Scan for the cell matching the given text and deliver its [x, y] coordinate at center. 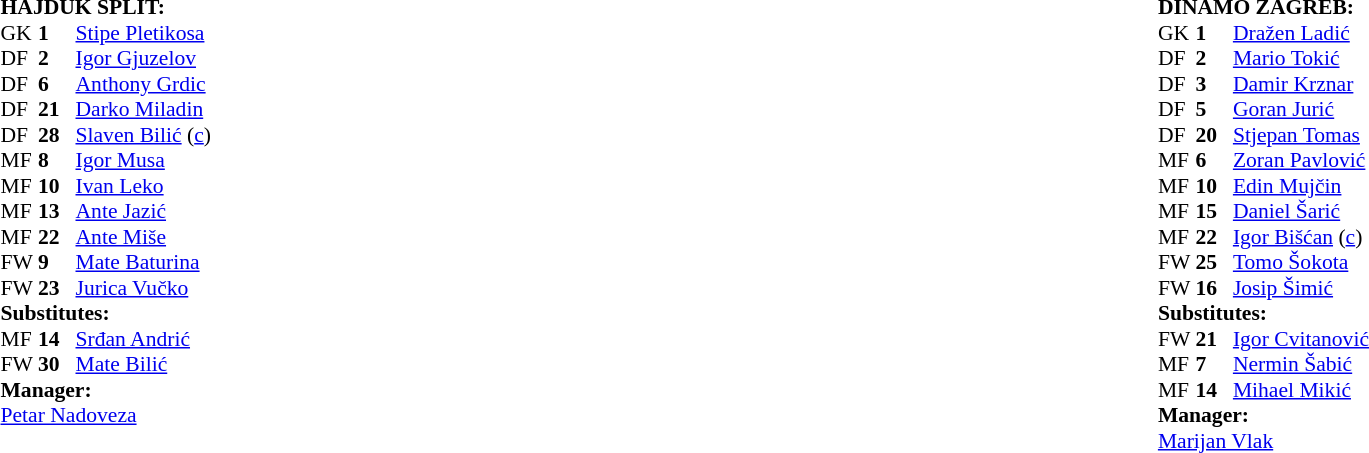
Substitutes: [139, 313]
28 [57, 135]
3 [1214, 84]
Ivan Leko [177, 186]
13 [57, 211]
Darko Miladin [177, 109]
7 [1214, 365]
Petar Nadoveza [139, 415]
Jurica Vučko [177, 288]
Igor Gjuzelov [177, 59]
16 [1214, 288]
25 [1214, 263]
Srđan Andrić [177, 339]
30 [57, 365]
Ante Jazić [177, 211]
Igor Musa [177, 161]
Mate Baturina [177, 263]
Ante Miše [177, 237]
5 [1214, 109]
Stipe Pletikosa [177, 33]
15 [1214, 211]
8 [57, 161]
Slaven Bilić (c) [177, 135]
Manager: [139, 390]
9 [57, 263]
Anthony Grdic [177, 84]
Mate Bilić [177, 365]
20 [1214, 135]
23 [57, 288]
